Return the [x, y] coordinate for the center point of the cell that contains the specified text.  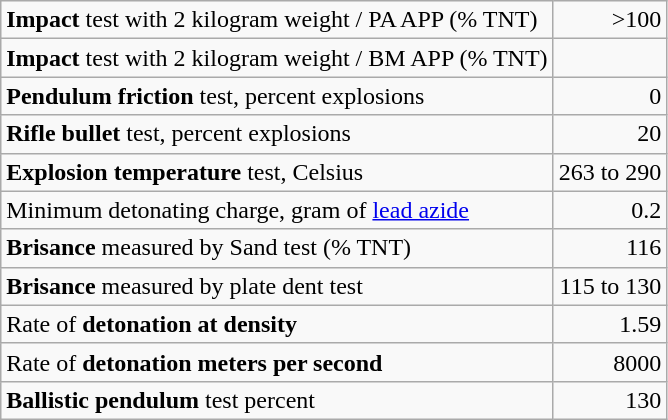
263 to 290 [610, 172]
Brisance measured by plate dent test [277, 286]
Rate of detonation at density [277, 324]
1.59 [610, 324]
Brisance measured by Sand test (% TNT) [277, 248]
20 [610, 134]
Impact test with 2 kilogram weight / PA APP (% TNT) [277, 20]
130 [610, 400]
Explosion temperature test, Celsius [277, 172]
>100 [610, 20]
0 [610, 96]
8000 [610, 362]
Rate of detonation meters per second [277, 362]
115 to 130 [610, 286]
Minimum detonating charge, gram of lead azide [277, 210]
Pendulum friction test, percent explosions [277, 96]
0.2 [610, 210]
116 [610, 248]
Impact test with 2 kilogram weight / BM APP (% TNT) [277, 58]
Ballistic pendulum test percent [277, 400]
Rifle bullet test, percent explosions [277, 134]
